Scan for the cell matching the given text and deliver its (x, y) coordinate at center. 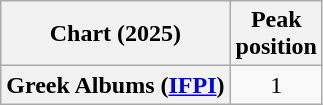
Greek Albums (IFPI) (116, 85)
Chart (2025) (116, 34)
1 (276, 85)
Peakposition (276, 34)
